Return the (x, y) coordinate for the center point of the cell that contains the specified text.  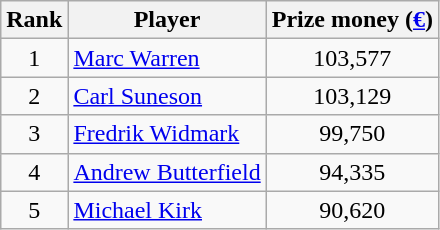
Rank (34, 20)
103,129 (352, 96)
99,750 (352, 134)
94,335 (352, 172)
1 (34, 58)
90,620 (352, 210)
103,577 (352, 58)
Fredrik Widmark (167, 134)
4 (34, 172)
Andrew Butterfield (167, 172)
Player (167, 20)
Michael Kirk (167, 210)
Marc Warren (167, 58)
5 (34, 210)
Prize money (€) (352, 20)
Carl Suneson (167, 96)
3 (34, 134)
2 (34, 96)
